Pinpoint the cell where the given text exists, returning its (X, Y) midpoint coordinate. 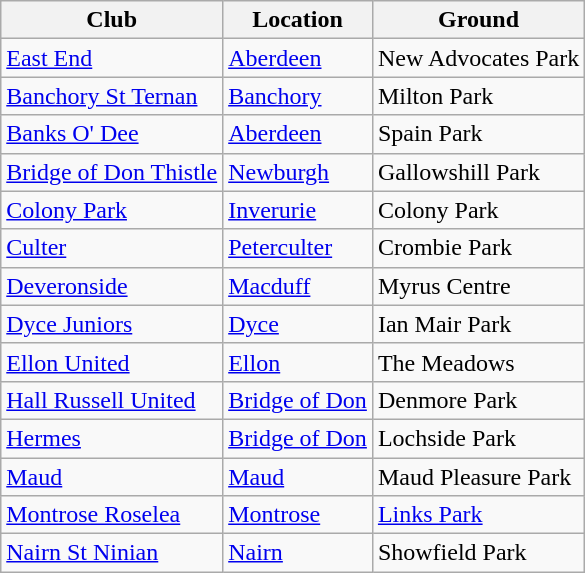
Milton Park (478, 96)
Spain Park (478, 134)
Ellon United (112, 362)
Hall Russell United (112, 400)
Maud Pleasure Park (478, 477)
Myrus Centre (478, 286)
Banchory St Ternan (112, 96)
Bridge of Don Thistle (112, 172)
Ellon (298, 362)
Ian Mair Park (478, 324)
Links Park (478, 515)
Banchory (298, 96)
The Meadows (478, 362)
Denmore Park (478, 400)
Montrose Roselea (112, 515)
Inverurie (298, 210)
Newburgh (298, 172)
Banks O' Dee (112, 134)
Montrose (298, 515)
Dyce Juniors (112, 324)
Lochside Park (478, 438)
Showfield Park (478, 553)
Deveronside (112, 286)
Peterculter (298, 248)
Dyce (298, 324)
Macduff (298, 286)
Location (298, 20)
Crombie Park (478, 248)
East End (112, 58)
Ground (478, 20)
Nairn (298, 553)
Nairn St Ninian (112, 553)
Gallowshill Park (478, 172)
New Advocates Park (478, 58)
Culter (112, 248)
Club (112, 20)
Hermes (112, 438)
